For the text-containing cell, return its midpoint in (x, y) coordinate format. 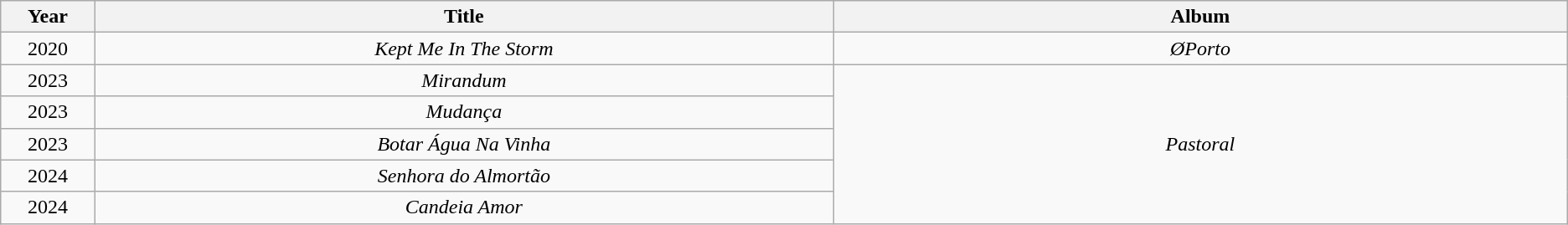
2020 (48, 49)
Mudança (464, 112)
Title (464, 17)
Pastoral (1201, 144)
Kept Me In The Storm (464, 49)
Album (1201, 17)
ØPorto (1201, 49)
Mirandum (464, 80)
Senhora do Almortão (464, 176)
Year (48, 17)
Candeia Amor (464, 207)
Botar Água Na Vinha (464, 144)
